From the cell containing the given text, extract its center point as [X, Y] coordinate. 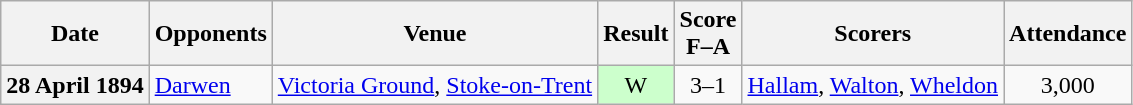
W [636, 85]
Date [75, 34]
Result [636, 34]
3,000 [1068, 85]
Attendance [1068, 34]
Victoria Ground, Stoke-on-Trent [434, 85]
3–1 [708, 85]
Scorers [873, 34]
Darwen [210, 85]
Hallam, Walton, Wheldon [873, 85]
Venue [434, 34]
ScoreF–A [708, 34]
28 April 1894 [75, 85]
Opponents [210, 34]
